Find where the given text appears and provide that cell's center as (X, Y) coordinate. 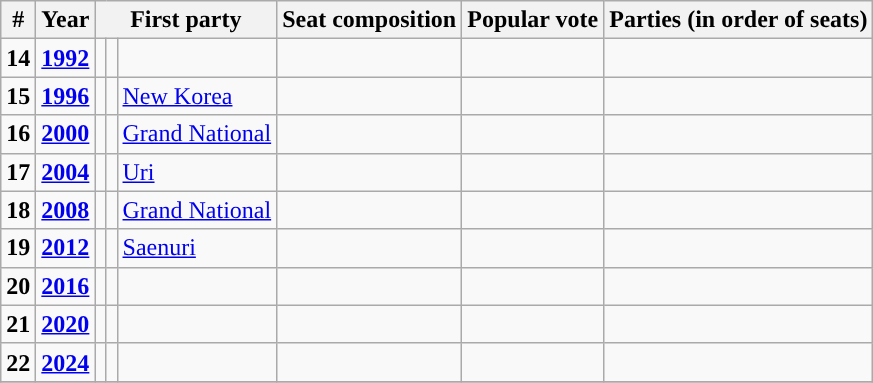
18 (18, 210)
15 (18, 96)
Saenuri (197, 248)
Seat composition (370, 20)
2020 (66, 324)
2012 (66, 248)
2000 (66, 134)
2024 (66, 362)
# (18, 20)
New Korea (197, 96)
Uri (197, 172)
Popular vote (533, 20)
Year (66, 20)
Parties (in order of seats) (738, 20)
19 (18, 248)
21 (18, 324)
20 (18, 286)
14 (18, 58)
22 (18, 362)
16 (18, 134)
2016 (66, 286)
1996 (66, 96)
2008 (66, 210)
1992 (66, 58)
17 (18, 172)
First party (186, 20)
2004 (66, 172)
